Capture the cell that displays the provided text and extract its (X, Y) central coordinate. 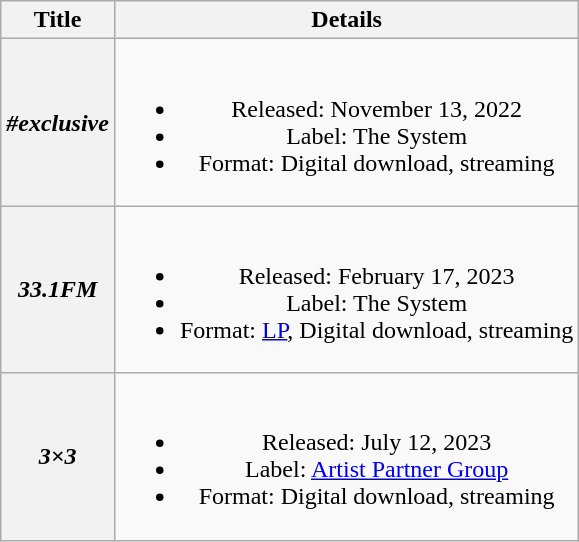
Details (346, 20)
#exclusive (58, 122)
Released: November 13, 2022Label: The SystemFormat: Digital download, streaming (346, 122)
Title (58, 20)
Released: February 17, 2023Label: The SystemFormat: LP, Digital download, streaming (346, 290)
Released: July 12, 2023Label: Artist Partner GroupFormat: Digital download, streaming (346, 456)
33.1FM (58, 290)
3×3 (58, 456)
